Scan for the cell matching the given text and deliver its (x, y) coordinate at center. 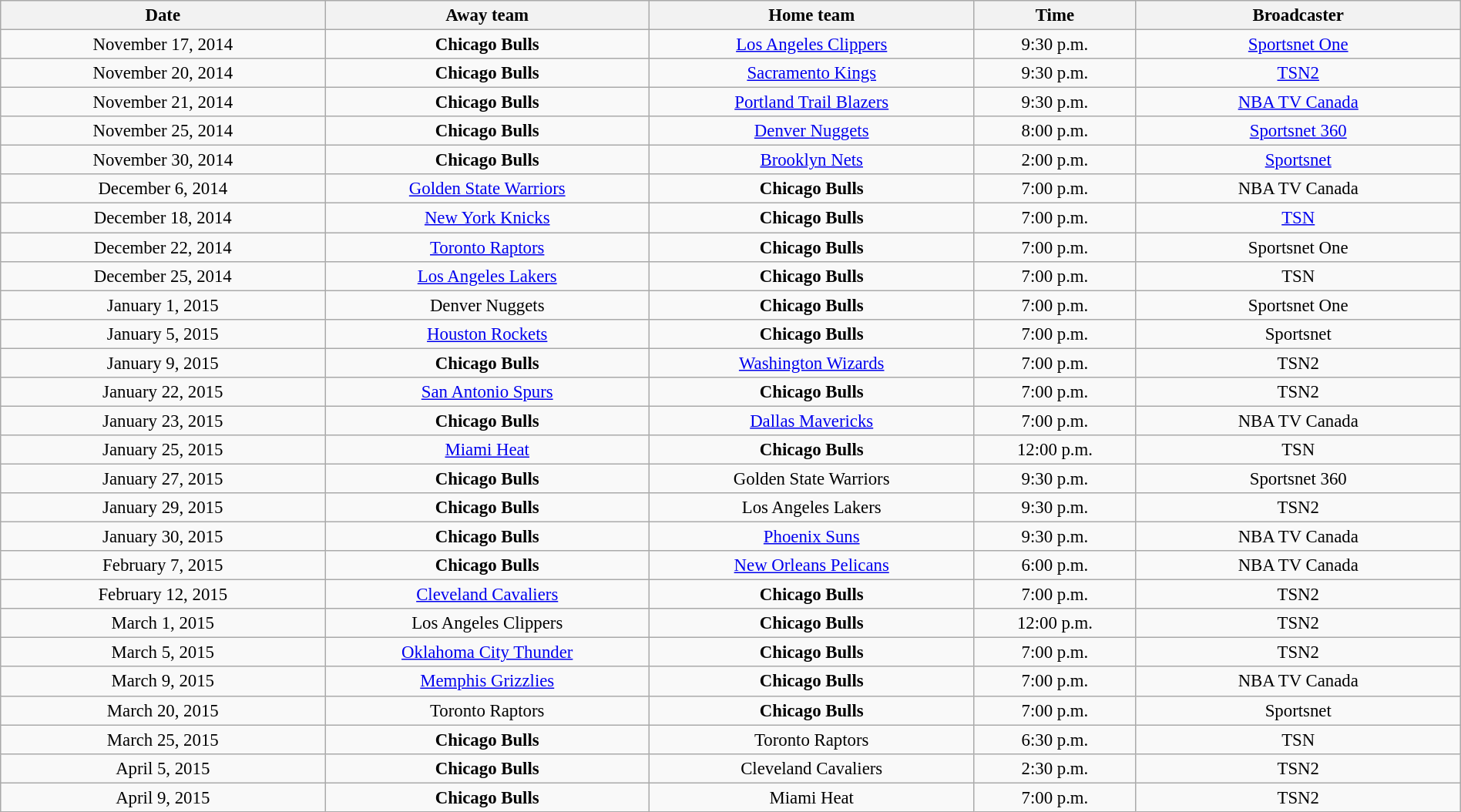
March 20, 2015 (163, 710)
2:30 p.m. (1055, 768)
February 7, 2015 (163, 565)
New Orleans Pelicans (812, 565)
Date (163, 15)
Dallas Mavericks (812, 421)
6:30 p.m. (1055, 740)
February 12, 2015 (163, 595)
2:00 p.m. (1055, 160)
December 6, 2014 (163, 189)
January 9, 2015 (163, 363)
January 25, 2015 (163, 450)
March 25, 2015 (163, 740)
December 18, 2014 (163, 218)
January 30, 2015 (163, 537)
Houston Rockets (487, 334)
Away team (487, 15)
Home team (812, 15)
December 22, 2014 (163, 247)
January 5, 2015 (163, 334)
November 20, 2014 (163, 73)
8:00 p.m. (1055, 131)
Brooklyn Nets (812, 160)
November 25, 2014 (163, 131)
March 5, 2015 (163, 653)
Sacramento Kings (812, 73)
November 17, 2014 (163, 45)
January 1, 2015 (163, 305)
April 5, 2015 (163, 768)
December 25, 2014 (163, 276)
March 9, 2015 (163, 682)
April 9, 2015 (163, 797)
January 22, 2015 (163, 392)
January 23, 2015 (163, 421)
Washington Wizards (812, 363)
Time (1055, 15)
January 27, 2015 (163, 478)
6:00 p.m. (1055, 565)
November 21, 2014 (163, 102)
Memphis Grizzlies (487, 682)
Phoenix Suns (812, 537)
Broadcaster (1298, 15)
New York Knicks (487, 218)
November 30, 2014 (163, 160)
Portland Trail Blazers (812, 102)
Oklahoma City Thunder (487, 653)
January 29, 2015 (163, 508)
San Antonio Spurs (487, 392)
March 1, 2015 (163, 623)
